For the text-containing cell, return its midpoint in (X, Y) coordinate format. 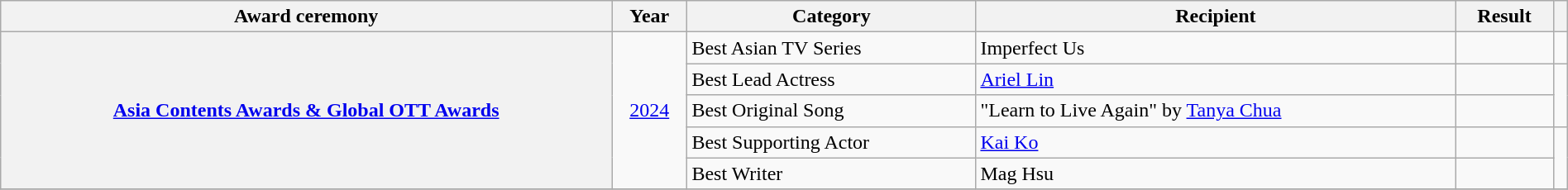
Best Supporting Actor (832, 142)
Kai Ko (1216, 142)
Imperfect Us (1216, 48)
Award ceremony (306, 17)
Best Writer (832, 173)
"Learn to Live Again" by Tanya Chua (1216, 111)
Ariel Lin (1216, 79)
Asia Contents Awards & Global OTT Awards (306, 111)
Best Lead Actress (832, 79)
Recipient (1216, 17)
Best Original Song (832, 111)
Mag Hsu (1216, 173)
Category (832, 17)
Year (650, 17)
Best Asian TV Series (832, 48)
2024 (650, 111)
Result (1504, 17)
